Determine the [x, y] coordinate at the center of the cell enclosing the given text.  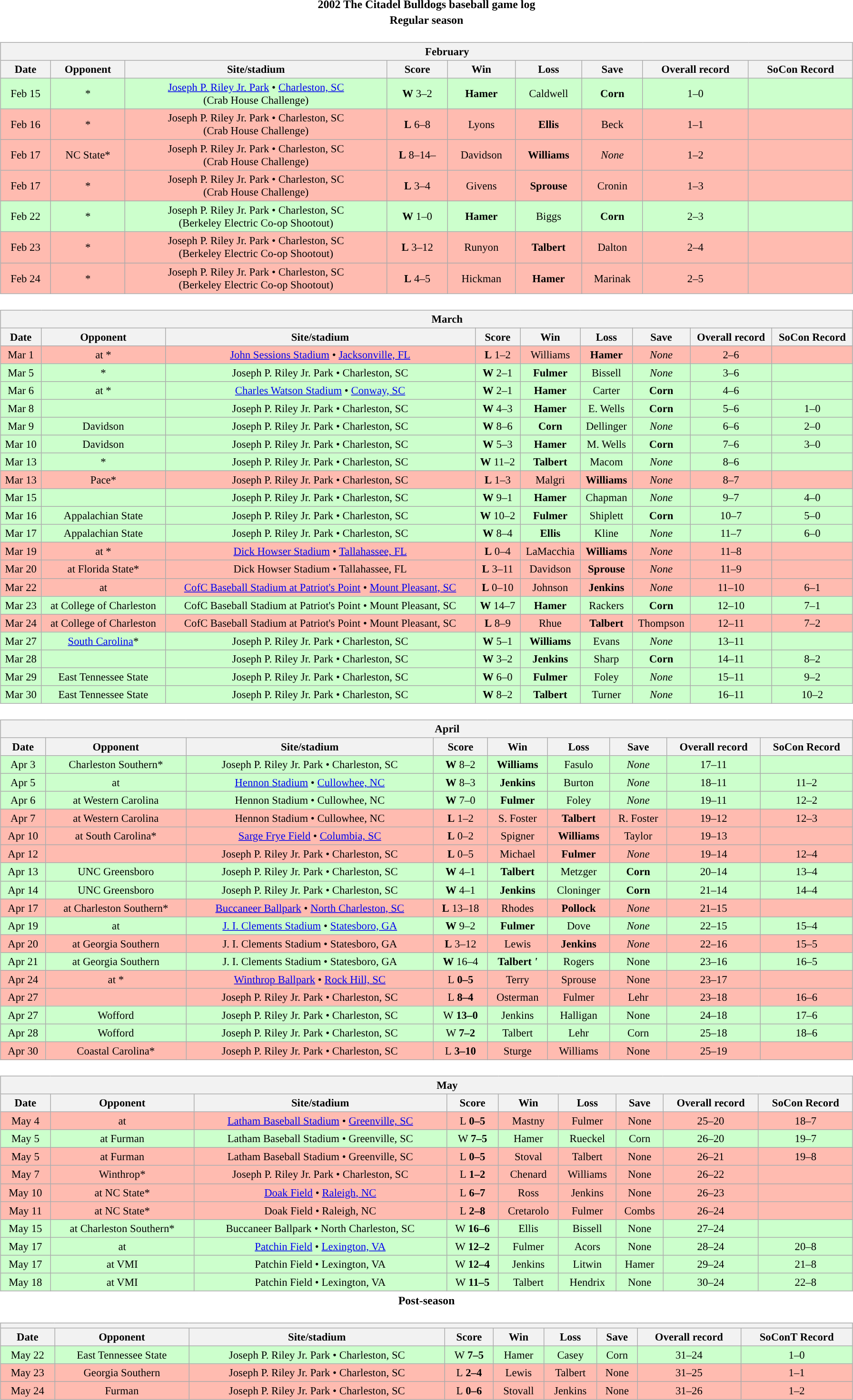
21–14 [714, 890]
12–10 [731, 605]
19–12 [714, 818]
Mar 24 [21, 623]
Chapman [606, 498]
4–0 [813, 498]
26–22 [711, 1174]
W 5–1 [498, 641]
15–11 [731, 677]
2–0 [813, 426]
W 12–2 [472, 1246]
Charles Watson Stadium • Conway, SC [320, 390]
W 1–0 [417, 217]
April [426, 729]
Feb 16 [26, 125]
11–2 [806, 782]
Mar 9 [21, 426]
NC State* [88, 155]
Metzger [579, 872]
12–11 [731, 623]
21–15 [714, 908]
W 11–5 [472, 1282]
SoConT Record [797, 1337]
Thompson [662, 623]
W 8–4 [498, 533]
Apr 28 [23, 1033]
Apr 21 [23, 961]
L 2–8 [472, 1211]
19–13 [714, 836]
May 22 [28, 1355]
John Sessions Stadium • Jacksonville, FL [320, 355]
Runyon [482, 247]
Osterman [518, 997]
May 18 [26, 1282]
Litwin [587, 1264]
Cloninger [579, 890]
L 1–3 [498, 480]
Michael [518, 854]
3–0 [813, 444]
16–11 [731, 695]
Dellinger [606, 426]
Apr 24 [23, 979]
11–7 [731, 533]
L 6–8 [417, 125]
W 11–2 [498, 462]
2–4 [695, 247]
Mar 20 [21, 569]
12–4 [806, 854]
L 0–6 [469, 1390]
Rackers [606, 605]
Marinak [612, 278]
13–11 [731, 641]
L 0–2 [461, 836]
3–6 [731, 373]
Winthrop Ballpark • Rock Hill, SC [310, 979]
Caldwell [548, 93]
6–1 [813, 587]
14–11 [731, 659]
Apr 17 [23, 908]
9–2 [813, 677]
L 8–14– [417, 155]
S. Foster [518, 818]
May 10 [26, 1193]
20–8 [805, 1246]
Sarge Frye Field • Columbia, SC [310, 836]
22–15 [714, 926]
Apr 3 [23, 765]
L 2–4 [469, 1373]
L 8–4 [461, 997]
L 0–4 [498, 552]
Apr 19 [23, 926]
Mar 8 [21, 408]
19–14 [714, 854]
16–6 [806, 997]
2–6 [731, 355]
L 3–4 [417, 186]
May 4 [26, 1121]
9–7 [731, 498]
W 16–6 [472, 1228]
Stovall [518, 1390]
Carter [606, 390]
Pace* [103, 480]
6–6 [731, 426]
Mar 27 [21, 641]
17–11 [714, 765]
Apr 5 [23, 782]
Evans [606, 641]
L 6–7 [472, 1193]
2–3 [695, 217]
10–2 [813, 695]
Sturge [518, 1051]
Mar 19 [21, 552]
Rogers [579, 961]
May 15 [26, 1228]
March [426, 319]
Fasulo [579, 765]
12–3 [806, 818]
W 13–0 [461, 1015]
Sharp [606, 659]
11–9 [731, 569]
Hendrix [587, 1282]
2–5 [695, 278]
31–25 [689, 1373]
7–2 [813, 623]
W 6–0 [498, 677]
Kline [606, 533]
Acors [587, 1246]
23–18 [714, 997]
W 5–3 [498, 444]
Apr 14 [23, 890]
25–18 [714, 1033]
Mar 29 [21, 677]
Spigner [518, 836]
24–18 [714, 1015]
25–19 [714, 1051]
L 3–10 [461, 1051]
Apr 12 [23, 854]
Apr 6 [23, 800]
29–24 [711, 1264]
15–5 [806, 944]
25–20 [711, 1121]
at South Carolina* [116, 836]
L 13–18 [461, 908]
Georgia Southern [122, 1373]
Combs [640, 1211]
M. Wells [606, 444]
W 8–3 [461, 782]
Johnson [550, 587]
18–6 [806, 1033]
Dalton [612, 247]
Feb 15 [26, 93]
Mar 17 [21, 533]
8–2 [813, 659]
May 11 [26, 1211]
11–8 [731, 552]
5–0 [813, 516]
South Carolina* [103, 641]
8–7 [731, 480]
19–7 [805, 1139]
Rhodes [518, 908]
7–1 [813, 605]
W 14–7 [498, 605]
20–14 [714, 872]
W 8–6 [498, 426]
Chenard [528, 1174]
L 0–10 [498, 587]
12–2 [806, 800]
16–5 [806, 961]
Mar 16 [21, 516]
Biggs [548, 217]
Feb 23 [26, 247]
Winthrop* [122, 1174]
W 7–2 [461, 1033]
Apr 13 [23, 872]
Apr 10 [23, 836]
E. Wells [606, 408]
Mar 15 [21, 498]
Mar 1 [21, 355]
W 9–2 [461, 926]
Givens [482, 186]
23–16 [714, 961]
Furman [122, 1390]
7–6 [731, 444]
15–4 [806, 926]
30–24 [711, 1282]
Macom [606, 462]
18–11 [714, 782]
26–20 [711, 1139]
May 23 [28, 1373]
W 7–0 [461, 800]
22–8 [805, 1282]
R. Foster [638, 818]
May 7 [26, 1174]
Rueckel [587, 1139]
L 4–5 [417, 278]
W 16–4 [461, 961]
18–7 [805, 1121]
1–3 [695, 186]
LaMacchia [550, 552]
W 12–4 [472, 1264]
Apr 7 [23, 818]
Taylor [638, 836]
14–4 [806, 890]
February [426, 51]
Feb 22 [26, 217]
Mar 30 [21, 695]
Stoval [528, 1157]
Hickman [482, 278]
19–11 [714, 800]
Pollock [579, 908]
Apr 30 [23, 1051]
28–24 [711, 1246]
10–7 [731, 516]
W 9–1 [498, 498]
Burton [579, 782]
22–16 [714, 944]
31–24 [689, 1355]
31–26 [689, 1390]
Cretarolo [528, 1211]
Halligan [579, 1015]
Mastny [528, 1121]
Coastal Carolina* [116, 1051]
at Florida State* [103, 569]
May [426, 1085]
5–6 [731, 408]
6–0 [813, 533]
13–4 [806, 872]
26–23 [711, 1193]
21–8 [805, 1264]
L 8–9 [498, 623]
Cronin [612, 186]
W 10–2 [498, 516]
Mar 28 [21, 659]
Mar 23 [21, 605]
26–24 [711, 1211]
Lyons [482, 125]
23–17 [714, 979]
Casey [571, 1355]
Mar 10 [21, 444]
Turner [606, 695]
Dove [579, 926]
Feb 24 [26, 278]
19–8 [805, 1157]
Rhue [550, 623]
L 3–11 [498, 569]
Apr 20 [23, 944]
Mar 6 [21, 390]
17–6 [806, 1015]
4–6 [731, 390]
27–24 [711, 1228]
Ross [528, 1193]
Mar 5 [21, 373]
Beck [612, 125]
Talbert ' [518, 961]
May 24 [28, 1390]
26–21 [711, 1157]
Malgri [550, 480]
W 4–3 [498, 408]
Mar 22 [21, 587]
Charleston Southern* [116, 765]
8–6 [731, 462]
Terry [518, 979]
Shiplett [606, 516]
11–10 [731, 587]
